Determine the [X, Y] coordinate at the center of the cell enclosing the given text.  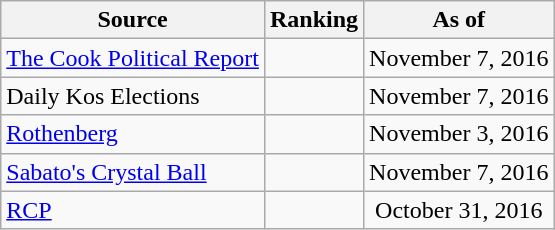
Source [133, 20]
October 31, 2016 [459, 210]
Daily Kos Elections [133, 96]
Rothenberg [133, 134]
The Cook Political Report [133, 58]
Ranking [314, 20]
November 3, 2016 [459, 134]
As of [459, 20]
Sabato's Crystal Ball [133, 172]
RCP [133, 210]
